Scan for the cell matching the given text and deliver its [x, y] coordinate at center. 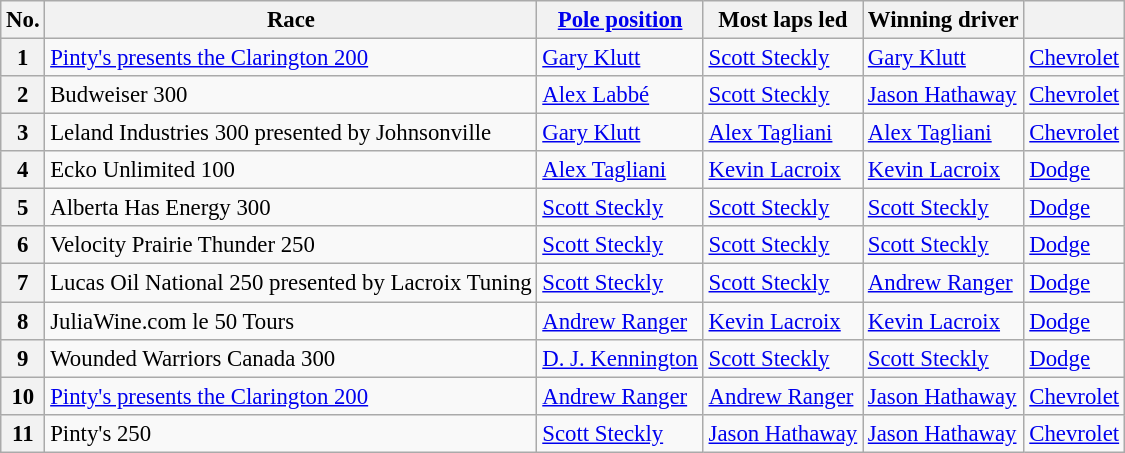
3 [23, 133]
10 [23, 396]
5 [23, 208]
7 [23, 283]
Pinty's 250 [291, 433]
4 [23, 170]
9 [23, 358]
11 [23, 433]
2 [23, 95]
Budweiser 300 [291, 95]
Winning driver [944, 20]
D. J. Kennington [620, 358]
Wounded Warriors Canada 300 [291, 358]
Pole position [620, 20]
Leland Industries 300 presented by Johnsonville [291, 133]
Most laps led [782, 20]
8 [23, 321]
Race [291, 20]
Velocity Prairie Thunder 250 [291, 245]
JuliaWine.com le 50 Tours [291, 321]
Alberta Has Energy 300 [291, 208]
Lucas Oil National 250 presented by Lacroix Tuning [291, 283]
6 [23, 245]
1 [23, 58]
Ecko Unlimited 100 [291, 170]
Alex Labbé [620, 95]
No. [23, 20]
